Output the [x, y] coordinate of the center of the cell containing the given text.  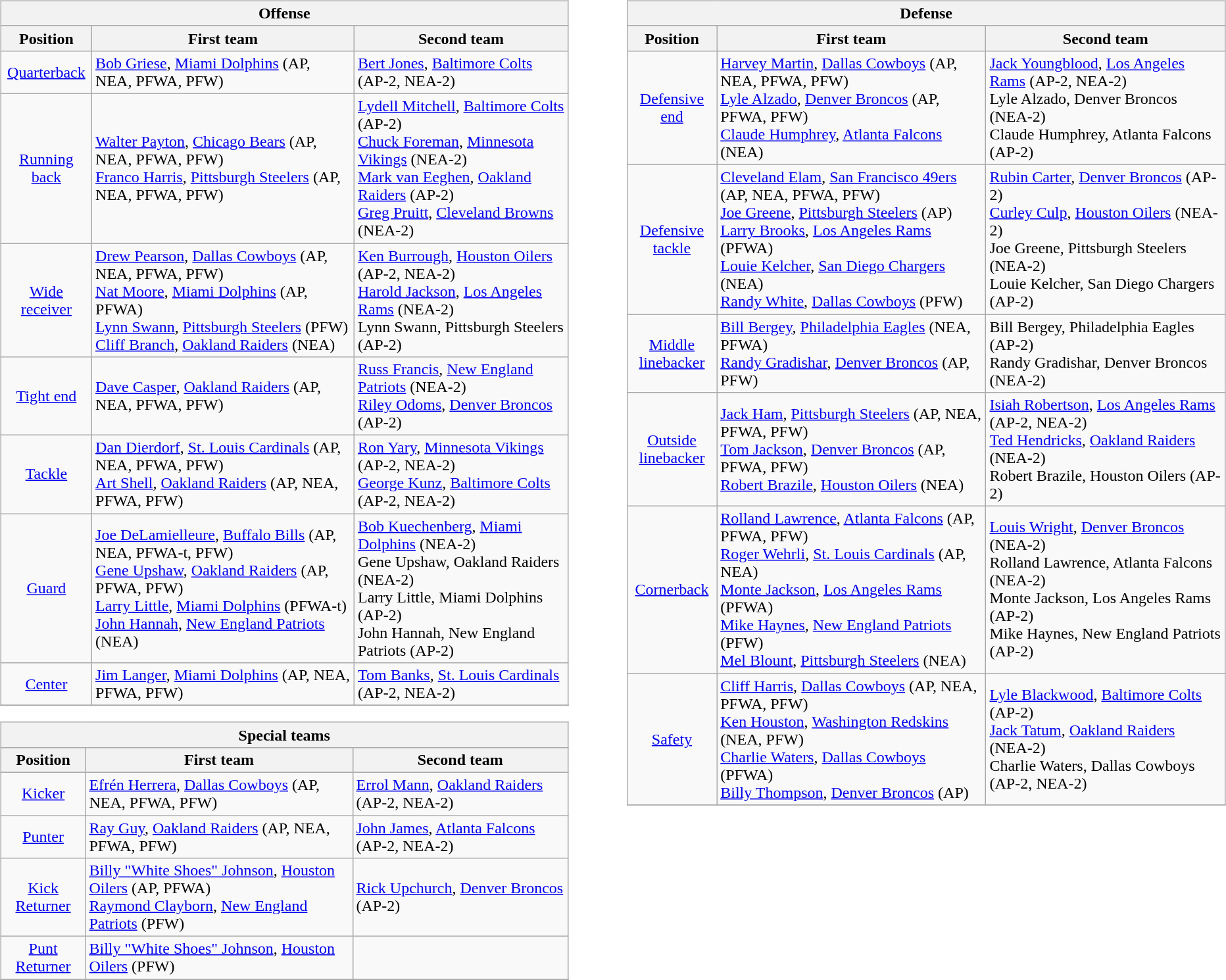
Cornerback [672, 590]
Punt Returner [43, 958]
Rick Upchurch, Denver Broncos (AP-2) [460, 897]
Dan Dierdorf, St. Louis Cardinals (AP, NEA, PFWA, PFW) Art Shell, Oakland Raiders (AP, NEA, PFWA, PFW) [224, 475]
Guard [46, 588]
Special teams [284, 735]
Ron Yary, Minnesota Vikings (AP-2, NEA-2) George Kunz, Baltimore Colts (AP-2, NEA-2) [460, 475]
Billy "White Shoes" Johnson, Houston Oilers (PFW) [219, 958]
Tackle [46, 475]
Ken Burrough, Houston Oilers (AP-2, NEA-2) Harold Jackson, Los Angeles Rams (NEA-2) Lynn Swann, Pittsburgh Steelers (AP-2) [460, 300]
Defense [926, 13]
Kicker [43, 793]
Quarterback [46, 72]
Running back [46, 168]
Defensive tackle [672, 239]
Outside linebacker [672, 450]
Tom Banks, St. Louis Cardinals (AP-2, NEA-2) [460, 684]
Defensive end [672, 108]
Center [46, 684]
Isiah Robertson, Los Angeles Rams (AP-2, NEA-2) Ted Hendricks, Oakland Raiders (NEA-2) Robert Brazile, Houston Oilers (AP-2) [1106, 450]
Efrén Herrera, Dallas Cowboys (AP, NEA, PFWA, PFW) [219, 793]
Jack Youngblood, Los Angeles Rams (AP-2, NEA-2) Lyle Alzado, Denver Broncos (NEA-2) Claude Humphrey, Atlanta Falcons (AP-2) [1106, 108]
Billy "White Shoes" Johnson, Houston Oilers (AP, PFWA) Raymond Clayborn, New England Patriots (PFW) [219, 897]
Safety [672, 739]
Bob Griese, Miami Dolphins (AP, NEA, PFWA, PFW) [224, 72]
Jim Langer, Miami Dolphins (AP, NEA, PFWA, PFW) [224, 684]
Harvey Martin, Dallas Cowboys (AP, NEA, PFWA, PFW) Lyle Alzado, Denver Broncos (AP, PFWA, PFW) Claude Humphrey, Atlanta Falcons (NEA) [851, 108]
John James, Atlanta Falcons (AP-2, NEA-2) [460, 837]
Jack Ham, Pittsburgh Steelers (AP, NEA, PFWA, PFW) Tom Jackson, Denver Broncos (AP, PFWA, PFW) Robert Brazile, Houston Oilers (NEA) [851, 450]
Middle linebacker [672, 354]
Dave Casper, Oakland Raiders (AP, NEA, PFWA, PFW) [224, 396]
Lyle Blackwood, Baltimore Colts (AP-2) Jack Tatum, Oakland Raiders (NEA-2) Charlie Waters, Dallas Cowboys (AP-2, NEA-2) [1106, 739]
Bill Bergey, Philadelphia Eagles (AP-2) Randy Gradishar, Denver Broncos (NEA-2) [1106, 354]
Russ Francis, New England Patriots (NEA-2) Riley Odoms, Denver Broncos (AP-2) [460, 396]
Tight end [46, 396]
Walter Payton, Chicago Bears (AP, NEA, PFWA, PFW) Franco Harris, Pittsburgh Steelers (AP, NEA, PFWA, PFW) [224, 168]
Punter [43, 837]
Ray Guy, Oakland Raiders (AP, NEA, PFWA, PFW) [219, 837]
Kick Returner [43, 897]
Wide receiver [46, 300]
Errol Mann, Oakland Raiders (AP-2, NEA-2) [460, 793]
Bert Jones, Baltimore Colts (AP-2, NEA-2) [460, 72]
Bill Bergey, Philadelphia Eagles (NEA, PFWA) Randy Gradishar, Denver Broncos (AP, PFW) [851, 354]
Offense [284, 13]
